For the text-containing cell, return its midpoint in [x, y] coordinate format. 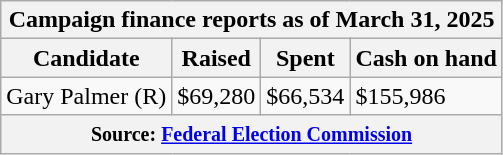
Raised [216, 58]
Gary Palmer (R) [86, 96]
$69,280 [216, 96]
$66,534 [306, 96]
$155,986 [426, 96]
Cash on hand [426, 58]
Spent [306, 58]
Candidate [86, 58]
Source: Federal Election Commission [252, 134]
Campaign finance reports as of March 31, 2025 [252, 20]
